From the cell containing the given text, extract its center point as (x, y) coordinate. 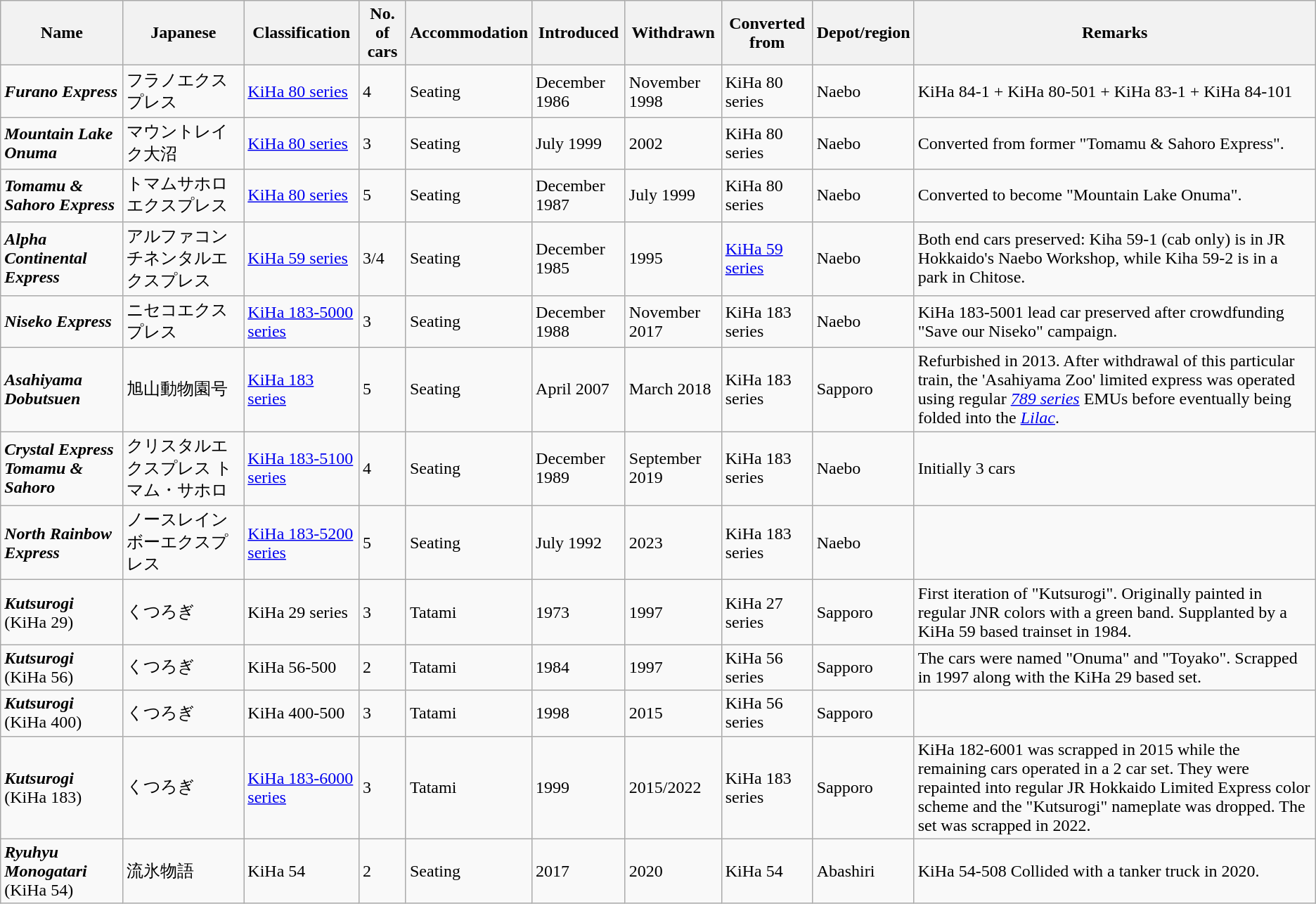
April 2007 (579, 389)
September 2019 (673, 469)
1995 (673, 259)
December 1985 (579, 259)
KiHa 29 series (302, 612)
1999 (579, 787)
No. of cars (382, 33)
Converted to become "Mountain Lake Onuma". (1115, 195)
December 1986 (579, 91)
Introduced (579, 33)
Kutsurogi (KiHa 56) (62, 668)
Alpha Continental Express (62, 259)
First iteration of "Kutsurogi". Originally painted in regular JNR colors with a green band. Supplanted by a KiHa 59 based trainset in 1984. (1115, 612)
November 2017 (673, 322)
流氷物語 (183, 871)
1973 (579, 612)
Kutsurogi (KiHa 183) (62, 787)
KiHa 183-6000 series (302, 787)
ニセコエクスプレス (183, 322)
North Rainbow Express (62, 543)
1984 (579, 668)
Both end cars preserved: Kiha 59-1 (cab only) is in JR Hokkaido's Naebo Workshop, while Kiha 59-2 is in a park in Chitose. (1115, 259)
KiHa 400-500 (302, 713)
KiHa 183-5000 series (302, 322)
3/4 (382, 259)
July 1992 (579, 543)
2017 (579, 871)
クリスタルエクスプレス トマム・サホロ (183, 469)
Depot/region (863, 33)
2015 (673, 713)
Kutsurogi (KiHa 29) (62, 612)
Name (62, 33)
Classification (302, 33)
December 1989 (579, 469)
Remarks (1115, 33)
Ryuhyu Monogatari (KiHa 54) (62, 871)
2020 (673, 871)
Mountain Lake Onuma (62, 143)
Accommodation (468, 33)
マウントレイク大沼 (183, 143)
Asahiyama Dobutsuen (62, 389)
December 1988 (579, 322)
1998 (579, 713)
November 1998 (673, 91)
Niseko Express (62, 322)
旭山動物園号 (183, 389)
ノースレインボーエクスプレス (183, 543)
Withdrawn (673, 33)
アルファコンチネンタルエクスプレス (183, 259)
Furano Express (62, 91)
KiHa 56-500 (302, 668)
KiHa 183-5100 series (302, 469)
KiHa 183-5200 series (302, 543)
The cars were named "Onuma" and "Toyako". Scrapped in 1997 along with the KiHa 29 based set. (1115, 668)
Japanese (183, 33)
Converted from former "Tomamu & Sahoro Express". (1115, 143)
December 1987 (579, 195)
2002 (673, 143)
KiHa 27 series (767, 612)
2015/2022 (673, 787)
フラノエクスプレス (183, 91)
March 2018 (673, 389)
Abashiri (863, 871)
Kutsurogi (KiHa 400) (62, 713)
Converted from (767, 33)
Initially 3 cars (1115, 469)
KiHa 84-1 + KiHa 80-501 + KiHa 83-1 + KiHa 84-101 (1115, 91)
Tomamu & Sahoro Express (62, 195)
トマムサホロエクスプレス (183, 195)
2023 (673, 543)
KiHa 54-508 Collided with a tanker truck in 2020. (1115, 871)
Crystal Express Tomamu & Sahoro (62, 469)
KiHa 183-5001 lead car preserved after crowdfunding "Save our Niseko" campaign. (1115, 322)
